Locate the cell with the specified text and output its [X, Y] center coordinate. 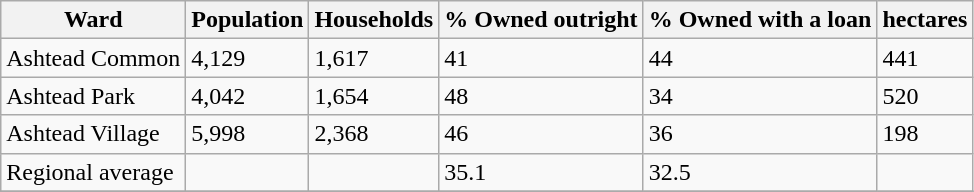
2,368 [374, 134]
44 [760, 58]
Households [374, 20]
4,129 [248, 58]
41 [541, 58]
198 [925, 134]
Population [248, 20]
48 [541, 96]
34 [760, 96]
Ashtead Park [94, 96]
520 [925, 96]
32.5 [760, 172]
Ashtead Village [94, 134]
1,617 [374, 58]
% Owned with a loan [760, 20]
35.1 [541, 172]
hectares [925, 20]
5,998 [248, 134]
Ward [94, 20]
Regional average [94, 172]
% Owned outright [541, 20]
46 [541, 134]
Ashtead Common [94, 58]
1,654 [374, 96]
4,042 [248, 96]
441 [925, 58]
36 [760, 134]
